From the cell containing the given text, extract its center point as [x, y] coordinate. 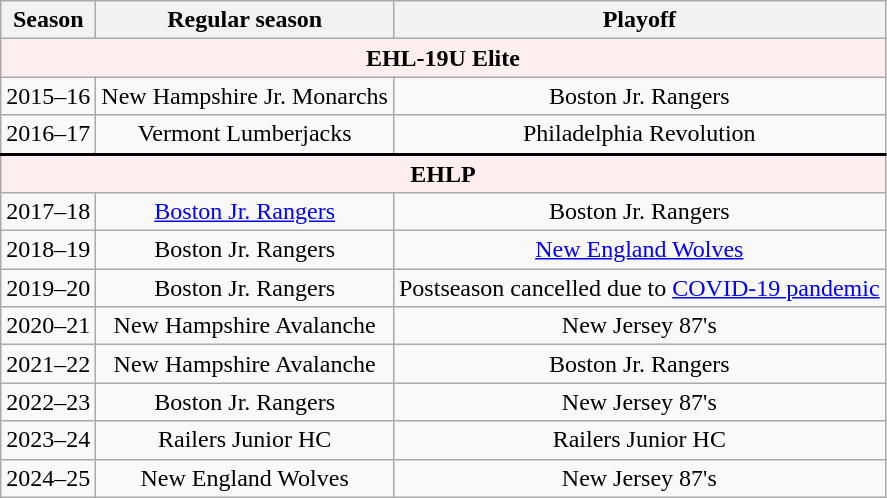
2016–17 [48, 134]
2020–21 [48, 326]
2015–16 [48, 96]
Vermont Lumberjacks [245, 134]
Regular season [245, 20]
2018–19 [48, 250]
Philadelphia Revolution [639, 134]
2019–20 [48, 288]
2023–24 [48, 440]
EHL-19U Elite [443, 58]
EHLP [443, 174]
Season [48, 20]
Playoff [639, 20]
2017–18 [48, 212]
2021–22 [48, 364]
2024–25 [48, 478]
New Hampshire Jr. Monarchs [245, 96]
Postseason cancelled due to COVID-19 pandemic [639, 288]
2022–23 [48, 402]
